Return the (X, Y) coordinate for the center point of the cell that contains the specified text.  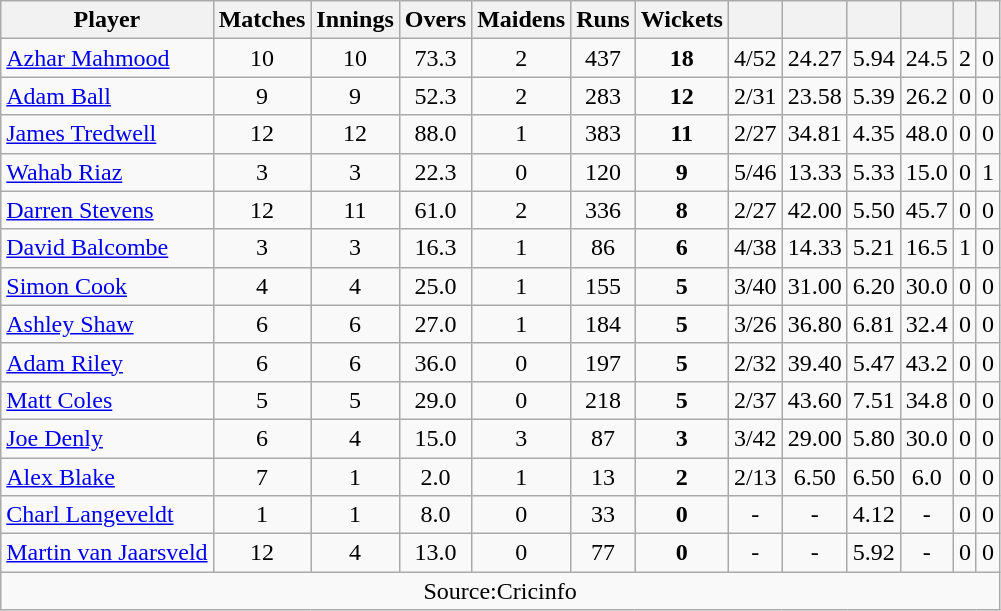
18 (682, 58)
36.0 (435, 362)
8 (682, 210)
3/26 (755, 324)
23.58 (814, 96)
24.27 (814, 58)
437 (603, 58)
5.21 (874, 248)
77 (603, 553)
5.47 (874, 362)
14.33 (814, 248)
42.00 (814, 210)
336 (603, 210)
7.51 (874, 400)
2/31 (755, 96)
283 (603, 96)
Overs (435, 20)
6.20 (874, 286)
2/13 (755, 477)
5.80 (874, 438)
88.0 (435, 134)
4/38 (755, 248)
Alex Blake (107, 477)
34.81 (814, 134)
5.33 (874, 172)
8.0 (435, 515)
4/52 (755, 58)
13 (603, 477)
87 (603, 438)
36.80 (814, 324)
16.5 (926, 248)
155 (603, 286)
Adam Ball (107, 96)
39.40 (814, 362)
Innings (355, 20)
184 (603, 324)
48.0 (926, 134)
29.00 (814, 438)
33 (603, 515)
29.0 (435, 400)
4.12 (874, 515)
5.39 (874, 96)
Darren Stevens (107, 210)
31.00 (814, 286)
34.8 (926, 400)
43.2 (926, 362)
86 (603, 248)
5.94 (874, 58)
3/42 (755, 438)
Wahab Riaz (107, 172)
7 (262, 477)
2/37 (755, 400)
3/40 (755, 286)
197 (603, 362)
16.3 (435, 248)
24.5 (926, 58)
25.0 (435, 286)
Simon Cook (107, 286)
Maidens (522, 20)
Matches (262, 20)
73.3 (435, 58)
6.0 (926, 477)
13.0 (435, 553)
Source:Cricinfo (500, 591)
Martin van Jaarsveld (107, 553)
22.3 (435, 172)
Ashley Shaw (107, 324)
2.0 (435, 477)
26.2 (926, 96)
2/32 (755, 362)
Charl Langeveldt (107, 515)
4.35 (874, 134)
32.4 (926, 324)
27.0 (435, 324)
61.0 (435, 210)
5.92 (874, 553)
Wickets (682, 20)
52.3 (435, 96)
Joe Denly (107, 438)
Adam Riley (107, 362)
5/46 (755, 172)
6.81 (874, 324)
Player (107, 20)
45.7 (926, 210)
218 (603, 400)
120 (603, 172)
383 (603, 134)
James Tredwell (107, 134)
13.33 (814, 172)
Matt Coles (107, 400)
Runs (603, 20)
43.60 (814, 400)
5.50 (874, 210)
David Balcombe (107, 248)
Azhar Mahmood (107, 58)
